Scan for the cell matching the given text and deliver its (X, Y) coordinate at center. 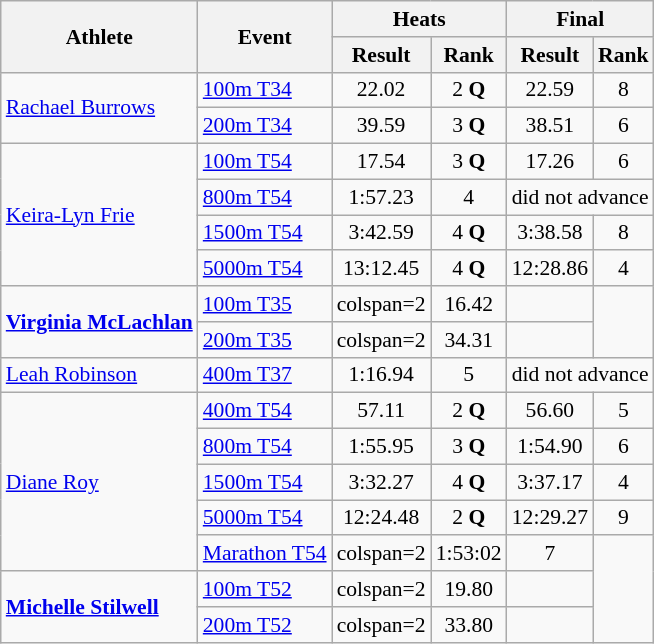
38.51 (550, 126)
400m T54 (265, 411)
56.60 (550, 411)
57.11 (382, 411)
100m T35 (265, 304)
22.02 (382, 90)
Keira-Lyn Frie (100, 215)
13:12.45 (382, 269)
3:42.59 (382, 233)
12:28.86 (550, 269)
12:24.48 (382, 518)
100m T54 (265, 162)
Leah Robinson (100, 375)
1:57.23 (382, 197)
7 (550, 554)
12:29.27 (550, 518)
200m T34 (265, 126)
Diane Roy (100, 482)
9 (624, 518)
Virginia McLachlan (100, 322)
Heats (420, 19)
1:54.90 (550, 447)
Athlete (100, 36)
3:37.17 (550, 482)
200m T35 (265, 340)
19.80 (469, 589)
34.31 (469, 340)
1:55.95 (382, 447)
Marathon T54 (265, 554)
22.59 (550, 90)
200m T52 (265, 625)
Rachael Burrows (100, 108)
3:32.27 (382, 482)
17.26 (550, 162)
17.54 (382, 162)
Final (580, 19)
16.42 (469, 304)
1:53:02 (469, 554)
Michelle Stilwell (100, 606)
39.59 (382, 126)
100m T34 (265, 90)
33.80 (469, 625)
100m T52 (265, 589)
400m T37 (265, 375)
1:16.94 (382, 375)
Event (265, 36)
3:38.58 (550, 233)
